Provide the [x, y] coordinate of the cell's center where the given text is located.  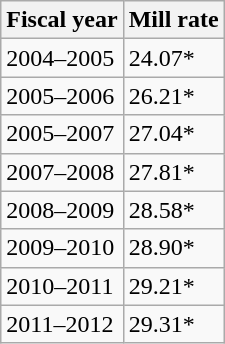
28.58* [174, 210]
2011–2012 [62, 324]
2005–2006 [62, 96]
27.04* [174, 134]
28.90* [174, 248]
2009–2010 [62, 248]
Mill rate [174, 20]
29.21* [174, 286]
2004–2005 [62, 58]
24.07* [174, 58]
2010–2011 [62, 286]
Fiscal year [62, 20]
2005–2007 [62, 134]
29.31* [174, 324]
27.81* [174, 172]
26.21* [174, 96]
2008–2009 [62, 210]
2007–2008 [62, 172]
